Find where the given text appears and provide that cell's center as [X, Y] coordinate. 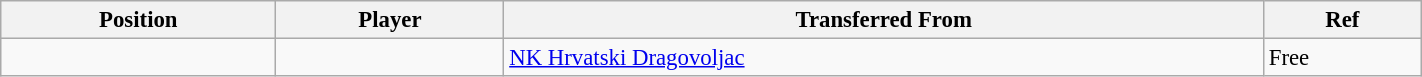
Ref [1342, 20]
NK Hrvatski Dragovoljac [884, 58]
Transferred From [884, 20]
Free [1342, 58]
Player [390, 20]
Position [138, 20]
